Capture the cell that displays the provided text and extract its (X, Y) central coordinate. 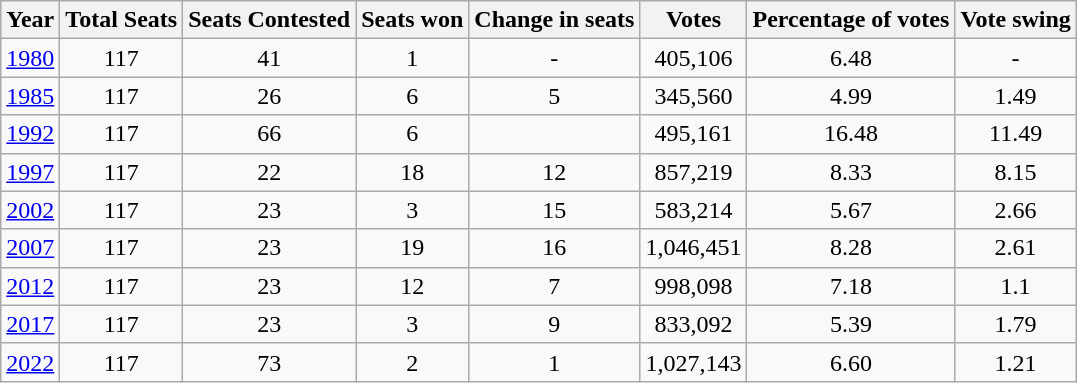
15 (554, 210)
1.1 (1016, 286)
2012 (30, 286)
6.48 (851, 58)
8.33 (851, 172)
19 (412, 248)
16 (554, 248)
11.49 (1016, 134)
1992 (30, 134)
1.49 (1016, 96)
345,560 (694, 96)
583,214 (694, 210)
2007 (30, 248)
18 (412, 172)
8.15 (1016, 172)
Seats Contested (270, 20)
2.66 (1016, 210)
66 (270, 134)
1,027,143 (694, 362)
1.21 (1016, 362)
22 (270, 172)
Votes (694, 20)
1980 (30, 58)
6.60 (851, 362)
405,106 (694, 58)
857,219 (694, 172)
2002 (30, 210)
4.99 (851, 96)
495,161 (694, 134)
5 (554, 96)
833,092 (694, 324)
26 (270, 96)
5.67 (851, 210)
Year (30, 20)
9 (554, 324)
5.39 (851, 324)
7 (554, 286)
2.61 (1016, 248)
Change in seats (554, 20)
2017 (30, 324)
2 (412, 362)
16.48 (851, 134)
2022 (30, 362)
7.18 (851, 286)
1997 (30, 172)
Percentage of votes (851, 20)
41 (270, 58)
Vote swing (1016, 20)
73 (270, 362)
8.28 (851, 248)
1.79 (1016, 324)
1,046,451 (694, 248)
Total Seats (122, 20)
Seats won (412, 20)
1985 (30, 96)
998,098 (694, 286)
